From the cell containing the given text, extract its center point as (X, Y) coordinate. 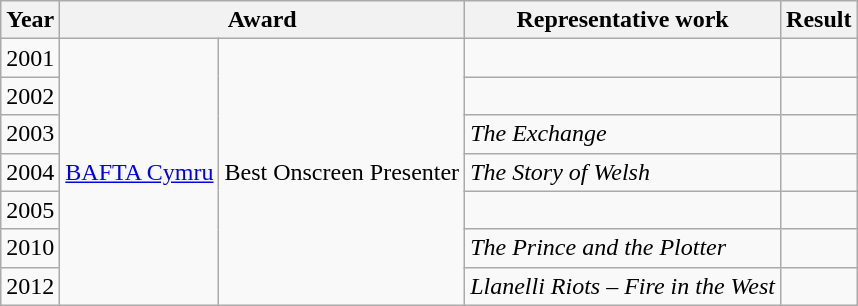
Best Onscreen Presenter (342, 172)
The Prince and the Plotter (623, 248)
2001 (30, 58)
The Story of Welsh (623, 172)
Result (819, 20)
Representative work (623, 20)
Award (262, 20)
2002 (30, 96)
2003 (30, 134)
Year (30, 20)
The Exchange (623, 134)
Llanelli Riots – Fire in the West (623, 286)
BAFTA Cymru (140, 172)
2004 (30, 172)
2010 (30, 248)
2012 (30, 286)
2005 (30, 210)
